Output the [X, Y] coordinate of the center of the cell containing the given text.  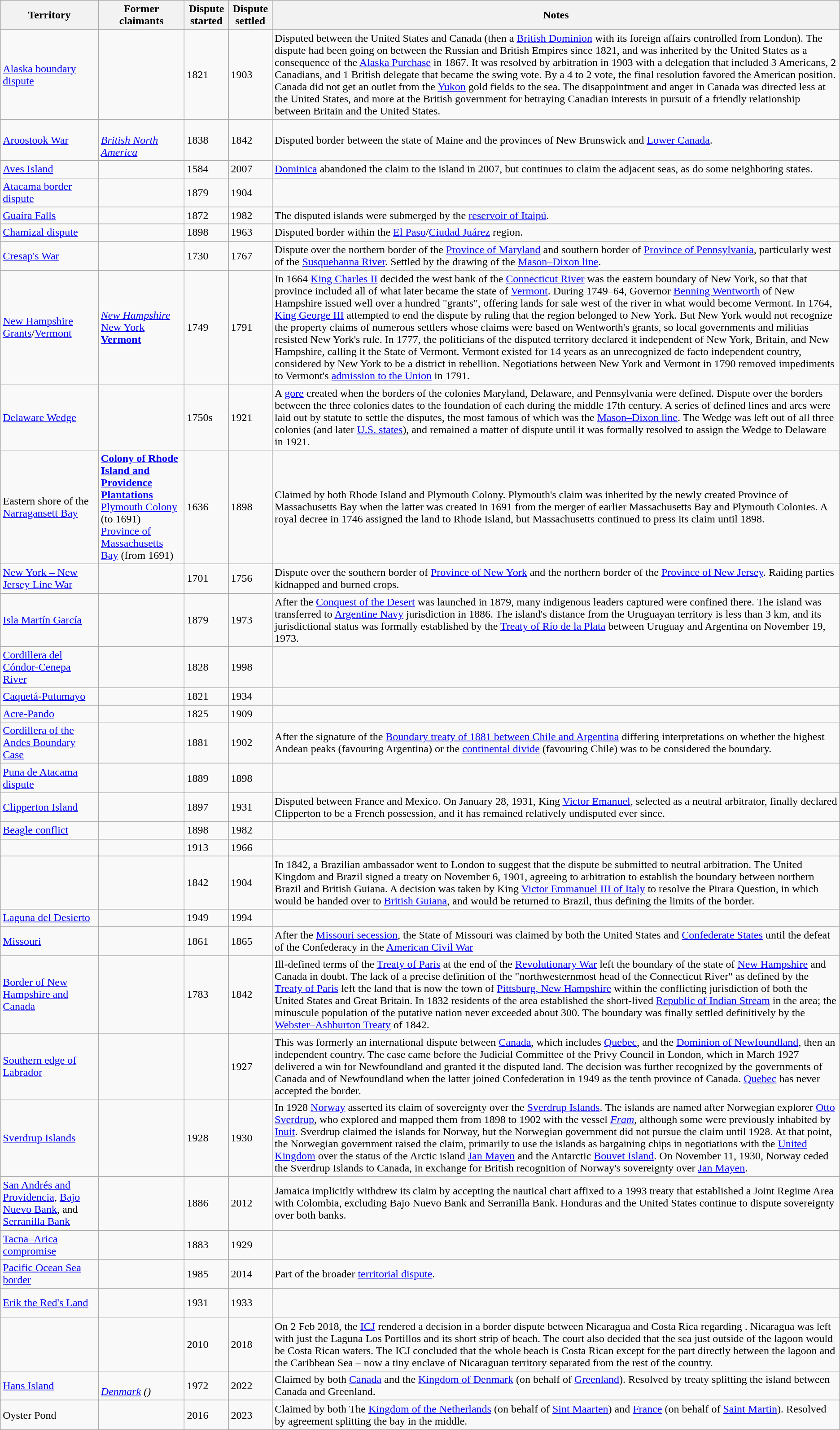
1883 [206, 1244]
Denmark () [141, 1386]
2022 [250, 1386]
Isla Martín García [49, 620]
1767 [250, 256]
Notes [556, 15]
2012 [250, 1203]
1872 [206, 215]
New Hampshire Grants/Vermont [49, 327]
Hans Island [49, 1386]
1933 [250, 1303]
British North America [141, 140]
1929 [250, 1244]
Atacama border dispute [49, 192]
1973 [250, 620]
1963 [250, 232]
Territory [49, 15]
Puna de Atacama dispute [49, 778]
1921 [250, 417]
1861 [206, 941]
Guaíra Falls [49, 215]
Eastern shore of the Narragansett Bay [49, 507]
Beagle conflict [49, 830]
Disputed border between the state of Maine and the provinces of New Brunswick and Lower Canada. [556, 140]
Colony of Rhode Island and Providence PlantationsPlymouth Colony (to 1691)Province of Massachusetts Bay (from 1691) [141, 507]
2007 [250, 169]
Dispute started [206, 15]
1881 [206, 743]
1903 [250, 75]
The disputed islands were submerged by the reservoir of Itaipú. [556, 215]
Clipperton Island [49, 807]
Part of the broader territorial dispute. [556, 1274]
1902 [250, 743]
1927 [250, 1066]
1756 [250, 578]
1828 [206, 667]
1749 [206, 327]
1985 [206, 1274]
1584 [206, 169]
Cordillera of the Andes Boundary Case [49, 743]
1783 [206, 995]
1949 [206, 918]
1791 [250, 327]
Dominica abandoned the claim to the island in 2007, but continues to claim the adjacent seas, as do some neighboring states. [556, 169]
Aroostook War [49, 140]
Erik the Red's Land [49, 1303]
1825 [206, 714]
New HampshireNew YorkVermont [141, 327]
1972 [206, 1386]
1934 [250, 697]
1928 [206, 1137]
Cresap's War [49, 256]
Disputed border within the El Paso/Ciudad Juárez region. [556, 232]
1838 [206, 140]
Chamizal dispute [49, 232]
Laguna del Desierto [49, 918]
Delaware Wedge [49, 417]
Claimed by both Canada and the Kingdom of Denmark (on behalf of Greenland). Resolved by treaty splitting the island between Canada and Greenland. [556, 1386]
1994 [250, 918]
1998 [250, 667]
Acre-Pando [49, 714]
1750s [206, 417]
Southern edge of Labrador [49, 1066]
2018 [250, 1345]
1897 [206, 807]
1909 [250, 714]
Former claimants [141, 15]
Cordillera del Cóndor-Cenepa River [49, 667]
1966 [250, 847]
Aves Island [49, 169]
Sverdrup Islands [49, 1137]
New York – New Jersey Line War [49, 578]
1886 [206, 1203]
1636 [206, 507]
Alaska boundary dispute [49, 75]
Oyster Pond [49, 1415]
Caquetá-Putumayo [49, 697]
2016 [206, 1415]
2014 [250, 1274]
1889 [206, 778]
2023 [250, 1415]
1930 [250, 1137]
Missouri [49, 941]
Tacna–Arica compromise [49, 1244]
Border of New Hampshire and Canada [49, 995]
2010 [206, 1345]
1913 [206, 847]
San Andrés and Providencia, Bajo Nuevo Bank, and Serranilla Bank [49, 1203]
Pacific Ocean Sea border [49, 1274]
1865 [250, 941]
Dispute settled [250, 15]
1730 [206, 256]
1701 [206, 578]
